Capture the cell that displays the provided text and extract its [x, y] central coordinate. 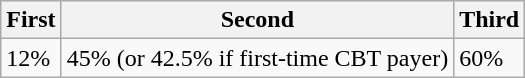
Second [258, 20]
45% (or 42.5% if first-time CBT payer) [258, 58]
First [31, 20]
Third [490, 20]
12% [31, 58]
60% [490, 58]
